For the text-containing cell, return its midpoint in [x, y] coordinate format. 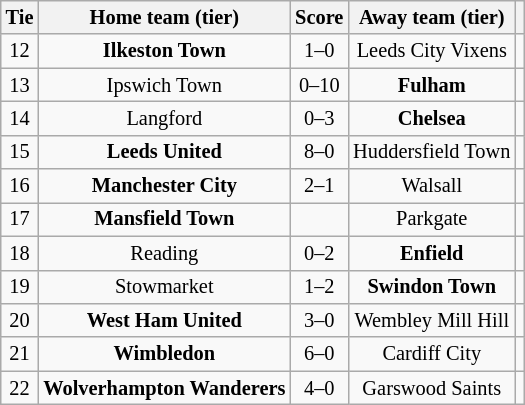
1–0 [319, 51]
8–0 [319, 152]
Away team (tier) [432, 17]
Enfield [432, 253]
Parkgate [432, 219]
Walsall [432, 186]
Langford [164, 118]
Wolverhampton Wanderers [164, 388]
22 [20, 388]
3–0 [319, 320]
Wimbledon [164, 354]
21 [20, 354]
1–2 [319, 287]
4–0 [319, 388]
13 [20, 85]
Ipswich Town [164, 85]
Leeds United [164, 152]
19 [20, 287]
Cardiff City [432, 354]
6–0 [319, 354]
Leeds City Vixens [432, 51]
Stowmarket [164, 287]
Fulham [432, 85]
Garswood Saints [432, 388]
12 [20, 51]
Wembley Mill Hill [432, 320]
West Ham United [164, 320]
Chelsea [432, 118]
2–1 [319, 186]
Score [319, 17]
Huddersfield Town [432, 152]
14 [20, 118]
0–3 [319, 118]
17 [20, 219]
0–2 [319, 253]
Home team (tier) [164, 17]
Manchester City [164, 186]
Reading [164, 253]
15 [20, 152]
Tie [20, 17]
Ilkeston Town [164, 51]
0–10 [319, 85]
16 [20, 186]
18 [20, 253]
Mansfield Town [164, 219]
Swindon Town [432, 287]
20 [20, 320]
